Locate the cell with the specified text and output its (x, y) center coordinate. 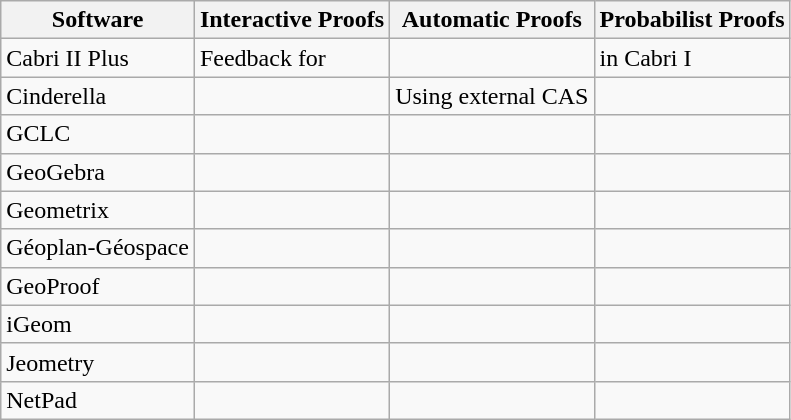
Software (98, 20)
Géoplan-Géospace (98, 248)
Using external CAS (492, 96)
Probabilist Proofs (692, 20)
Cinderella (98, 96)
Interactive Proofs (292, 20)
Automatic Proofs (492, 20)
in Cabri I (692, 58)
GeoProof (98, 286)
iGeom (98, 324)
Jeometry (98, 362)
GCLC (98, 134)
Feedback for (292, 58)
Cabri II Plus (98, 58)
GeoGebra (98, 172)
NetPad (98, 400)
Geometrix (98, 210)
